Return the (X, Y) coordinate for the center point of the cell that contains the specified text.  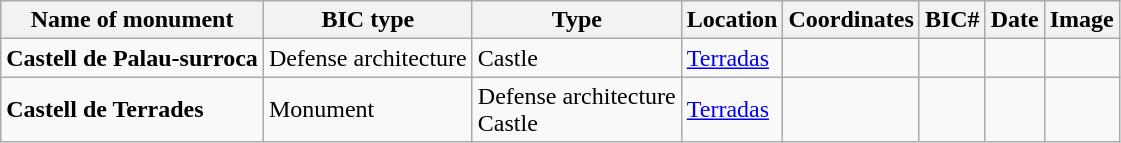
Coordinates (851, 20)
Location (732, 20)
BIC type (368, 20)
Monument (368, 110)
Defense architecture (368, 58)
Name of monument (132, 20)
BIC# (952, 20)
Image (1082, 20)
Castell de Palau-surroca (132, 58)
Castle (576, 58)
Defense architectureCastle (576, 110)
Type (576, 20)
Castell de Terrades (132, 110)
Date (1014, 20)
